Search for the cell housing the specified text and yield its (x, y) center coordinate. 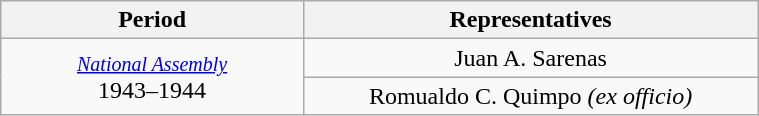
Romualdo C. Quimpo (ex officio) (530, 96)
Representatives (530, 20)
National Assembly1943–1944 (152, 77)
Juan A. Sarenas (530, 58)
Period (152, 20)
